Locate the cell with the specified text and output its (X, Y) center coordinate. 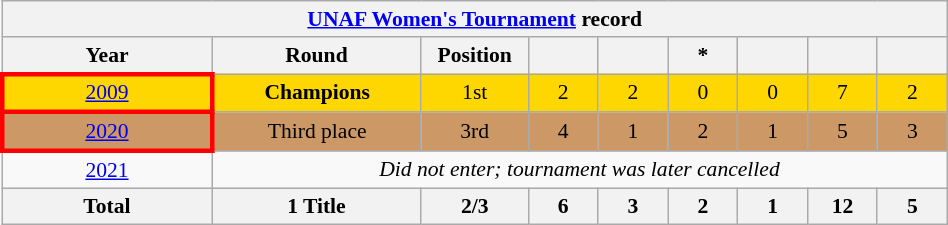
Champions (316, 94)
1 Title (316, 206)
12 (843, 206)
2/3 (474, 206)
7 (843, 94)
Third place (316, 132)
Position (474, 56)
2009 (106, 94)
6 (563, 206)
Did not enter; tournament was later cancelled (580, 170)
Round (316, 56)
Total (106, 206)
2021 (106, 170)
UNAF Women's Tournament record (474, 19)
2020 (106, 132)
Year (106, 56)
1st (474, 94)
* (703, 56)
3rd (474, 132)
4 (563, 132)
